Determine the (X, Y) coordinate at the center of the cell enclosing the given text.  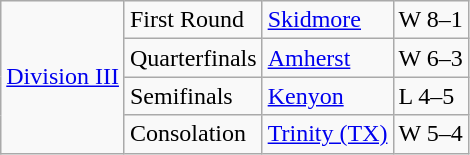
W 8–1 (430, 20)
Semifinals (193, 96)
Kenyon (328, 96)
Division III (63, 77)
W 6–3 (430, 58)
Skidmore (328, 20)
Consolation (193, 134)
L 4–5 (430, 96)
W 5–4 (430, 134)
Quarterfinals (193, 58)
First Round (193, 20)
Trinity (TX) (328, 134)
Amherst (328, 58)
